Search for the cell housing the specified text and yield its (x, y) center coordinate. 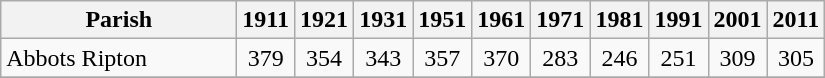
305 (796, 58)
246 (620, 58)
2011 (796, 20)
1911 (266, 20)
354 (324, 58)
370 (502, 58)
251 (678, 58)
2001 (738, 20)
379 (266, 58)
1921 (324, 20)
1971 (560, 20)
309 (738, 58)
Parish (119, 20)
343 (384, 58)
1961 (502, 20)
357 (442, 58)
1991 (678, 20)
1981 (620, 20)
1951 (442, 20)
Abbots Ripton (119, 58)
1931 (384, 20)
283 (560, 58)
